Provide the (X, Y) coordinate of the cell's center where the given text is located.  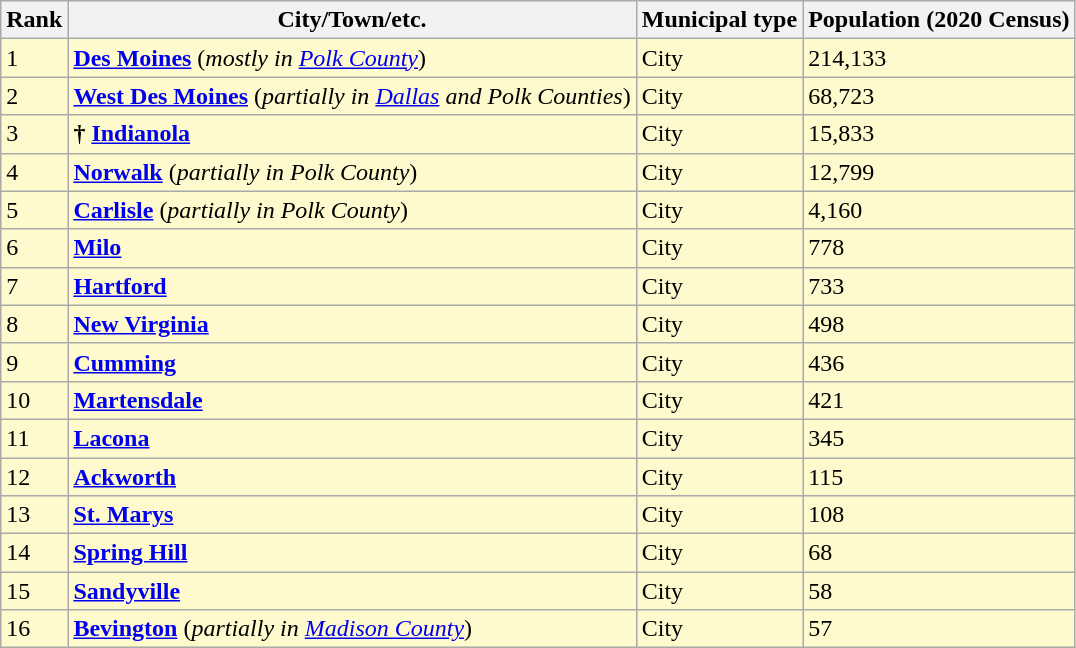
West Des Moines (partially in Dallas and Polk Counties) (352, 96)
108 (939, 515)
Des Moines (mostly in Polk County) (352, 58)
City/Town/etc. (352, 20)
345 (939, 438)
Ackworth (352, 477)
16 (34, 629)
8 (34, 324)
498 (939, 324)
436 (939, 362)
Martensdale (352, 400)
11 (34, 438)
† Indianola (352, 134)
Bevington (partially in Madison County) (352, 629)
Hartford (352, 286)
Rank (34, 20)
15 (34, 591)
Municipal type (719, 20)
13 (34, 515)
214,133 (939, 58)
Spring Hill (352, 553)
9 (34, 362)
12,799 (939, 172)
115 (939, 477)
1 (34, 58)
58 (939, 591)
Carlisle (partially in Polk County) (352, 210)
68 (939, 553)
St. Marys (352, 515)
733 (939, 286)
57 (939, 629)
15,833 (939, 134)
421 (939, 400)
Milo (352, 248)
Sandyville (352, 591)
12 (34, 477)
Norwalk (partially in Polk County) (352, 172)
4 (34, 172)
New Virginia (352, 324)
3 (34, 134)
7 (34, 286)
778 (939, 248)
5 (34, 210)
10 (34, 400)
Cumming (352, 362)
Lacona (352, 438)
2 (34, 96)
6 (34, 248)
14 (34, 553)
68,723 (939, 96)
4,160 (939, 210)
Population (2020 Census) (939, 20)
